Detect which cell encompasses the target text, then output its [X, Y] center coordinate. 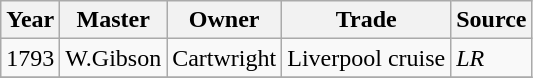
Trade [366, 20]
1793 [30, 58]
Liverpool cruise [366, 58]
Master [114, 20]
W.Gibson [114, 58]
LR [492, 58]
Year [30, 20]
Source [492, 20]
Cartwright [224, 58]
Owner [224, 20]
